Detect which cell encompasses the target text, then output its (X, Y) center coordinate. 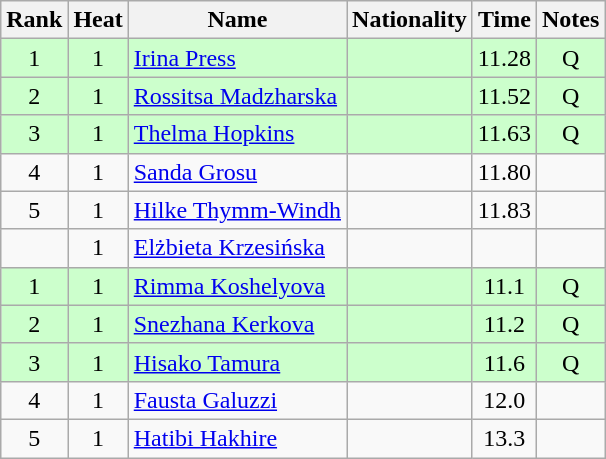
Rimma Koshelyova (237, 286)
Elżbieta Krzesińska (237, 248)
11.80 (504, 172)
Snezhana Kerkova (237, 324)
Irina Press (237, 58)
Time (504, 20)
Name (237, 20)
Heat (98, 20)
Hisako Tamura (237, 362)
11.1 (504, 286)
11.28 (504, 58)
11.2 (504, 324)
Notes (570, 20)
11.6 (504, 362)
Sanda Grosu (237, 172)
Rank (34, 20)
Rossitsa Madzharska (237, 96)
11.83 (504, 210)
13.3 (504, 438)
Hilke Thymm-Windh (237, 210)
Thelma Hopkins (237, 134)
11.52 (504, 96)
Nationality (410, 20)
Hatibi Hakhire (237, 438)
11.63 (504, 134)
12.0 (504, 400)
Fausta Galuzzi (237, 400)
